Capture the cell that displays the provided text and extract its (X, Y) central coordinate. 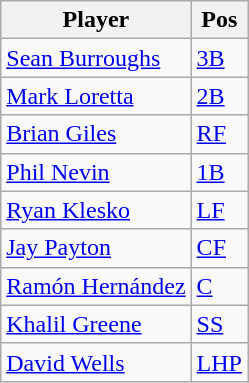
Jay Payton (96, 248)
SS (219, 324)
2B (219, 96)
3B (219, 58)
David Wells (96, 362)
Mark Loretta (96, 96)
Ryan Klesko (96, 210)
Ramón Hernández (96, 286)
Phil Nevin (96, 172)
Pos (219, 20)
Khalil Greene (96, 324)
CF (219, 248)
LF (219, 210)
Sean Burroughs (96, 58)
1B (219, 172)
Player (96, 20)
C (219, 286)
Brian Giles (96, 134)
RF (219, 134)
LHP (219, 362)
